Return the (X, Y) coordinate for the center point of the cell that contains the specified text.  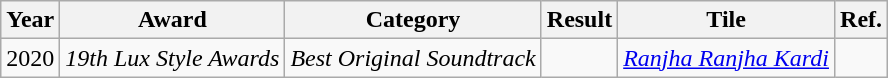
Result (579, 20)
Category (413, 20)
Year (30, 20)
19th Lux Style Awards (172, 58)
Ranjha Ranjha Kardi (726, 58)
Ref. (862, 20)
Best Original Soundtrack (413, 58)
Tile (726, 20)
2020 (30, 58)
Award (172, 20)
